Detect which cell encompasses the target text, then output its (x, y) center coordinate. 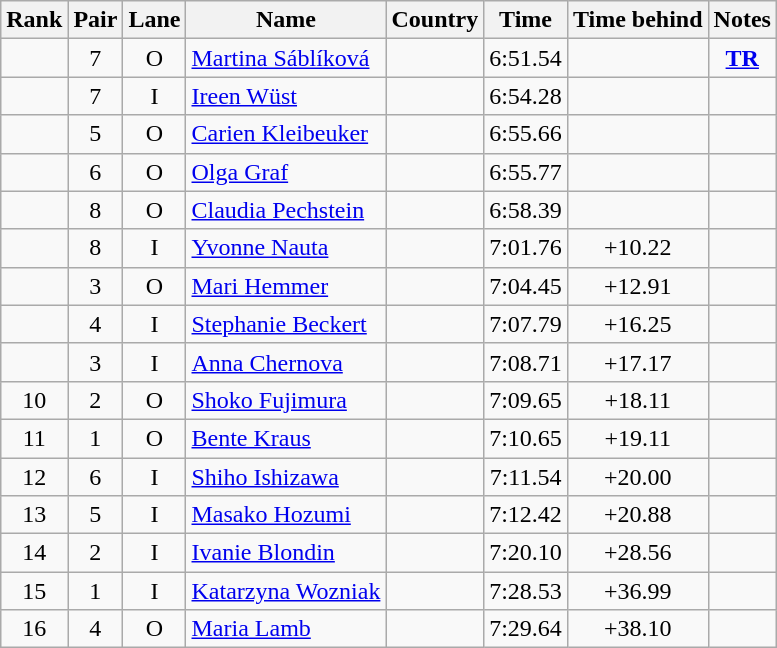
7:08.71 (526, 362)
7:29.64 (526, 629)
+38.10 (638, 629)
Country (435, 20)
Ireen Wüst (286, 96)
15 (34, 591)
13 (34, 515)
7:28.53 (526, 591)
6:58.39 (526, 210)
6:51.54 (526, 58)
Olga Graf (286, 172)
Lane (154, 20)
Mari Hemmer (286, 286)
7:12.42 (526, 515)
Ivanie Blondin (286, 553)
+17.17 (638, 362)
14 (34, 553)
Katarzyna Wozniak (286, 591)
16 (34, 629)
Martina Sáblíková (286, 58)
Time behind (638, 20)
Shoko Fujimura (286, 400)
+36.99 (638, 591)
7:04.45 (526, 286)
+18.11 (638, 400)
TR (742, 58)
6:55.66 (526, 134)
Time (526, 20)
Anna Chernova (286, 362)
Claudia Pechstein (286, 210)
6:55.77 (526, 172)
+12.91 (638, 286)
Rank (34, 20)
Shiho Ishizawa (286, 477)
Carien Kleibeuker (286, 134)
10 (34, 400)
+28.56 (638, 553)
7:10.65 (526, 438)
+20.88 (638, 515)
7:01.76 (526, 248)
6:54.28 (526, 96)
+20.00 (638, 477)
Bente Kraus (286, 438)
+19.11 (638, 438)
7:11.54 (526, 477)
12 (34, 477)
7:20.10 (526, 553)
Notes (742, 20)
Maria Lamb (286, 629)
7:09.65 (526, 400)
Stephanie Beckert (286, 324)
Masako Hozumi (286, 515)
7:07.79 (526, 324)
+16.25 (638, 324)
11 (34, 438)
Name (286, 20)
+10.22 (638, 248)
Yvonne Nauta (286, 248)
Pair (96, 20)
